Detect which cell encompasses the target text, then output its [x, y] center coordinate. 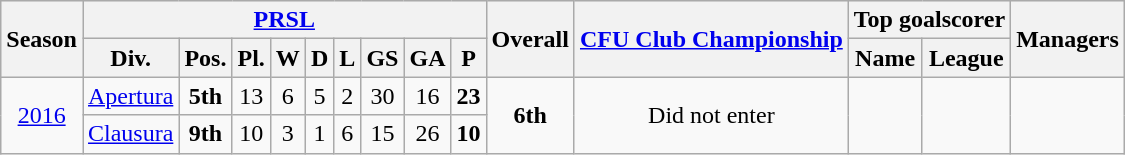
PRSL [284, 20]
Top goalscorer [929, 20]
26 [428, 134]
13 [251, 96]
9th [206, 134]
Name [885, 58]
2016 [42, 115]
Pos. [206, 58]
L [348, 58]
6th [530, 115]
Pl. [251, 58]
16 [428, 96]
30 [382, 96]
GA [428, 58]
2 [348, 96]
Did not enter [711, 115]
Season [42, 39]
D [319, 58]
5th [206, 96]
Div. [130, 58]
W [288, 58]
15 [382, 134]
P [468, 58]
23 [468, 96]
GS [382, 58]
Clausura [130, 134]
CFU Club Championship [711, 39]
1 [319, 134]
5 [319, 96]
League [966, 58]
Managers [1068, 39]
Overall [530, 39]
Apertura [130, 96]
3 [288, 134]
